Provide the (x, y) coordinate of the cell's center where the given text is located.  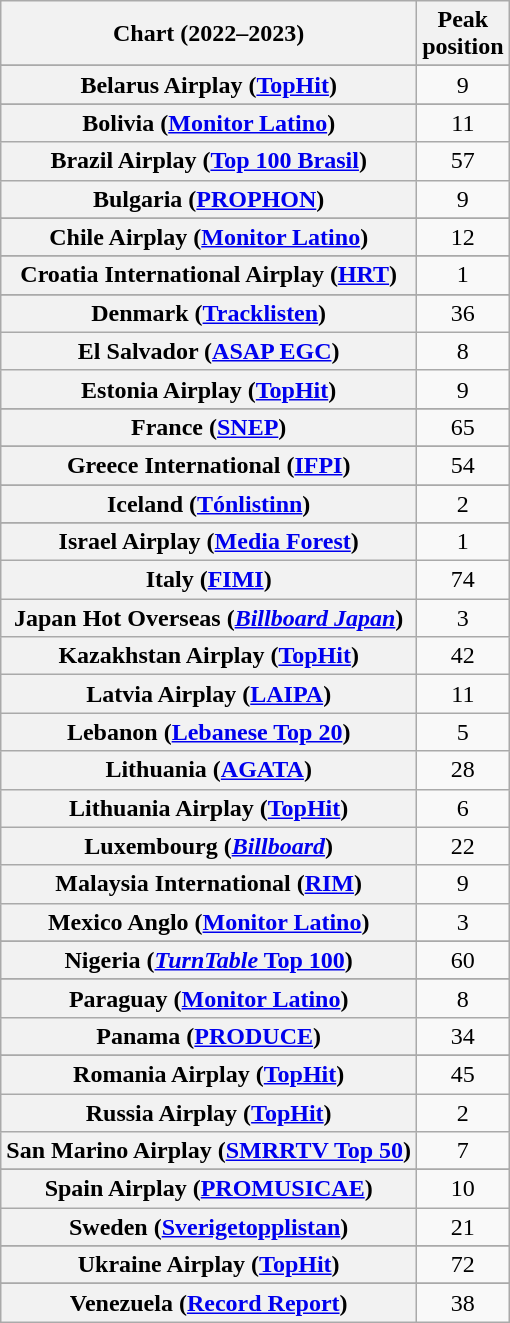
Israel Airplay (Media Forest) (209, 542)
36 (463, 313)
Croatia International Airplay (HRT) (209, 275)
60 (463, 960)
Greece International (IFPI) (209, 465)
El Salvador (ASAP EGC) (209, 351)
Latvia Airplay (LAIPA) (209, 694)
Malaysia International (RIM) (209, 884)
Denmark (Tracklisten) (209, 313)
54 (463, 465)
12 (463, 237)
38 (463, 1303)
34 (463, 1036)
Brazil Airplay (Top 100 Brasil) (209, 161)
San Marino Airplay (SMRRTV Top 50) (209, 1151)
Italy (FIMI) (209, 580)
Chile Airplay (Monitor Latino) (209, 237)
Chart (2022–2023) (209, 34)
10 (463, 1189)
Lithuania (AGATA) (209, 770)
Belarus Airplay (TopHit) (209, 85)
Russia Airplay (TopHit) (209, 1113)
Bolivia (Monitor Latino) (209, 123)
22 (463, 846)
Mexico Anglo (Monitor Latino) (209, 922)
Luxembourg (Billboard) (209, 846)
Kazakhstan Airplay (TopHit) (209, 656)
Panama (PRODUCE) (209, 1036)
28 (463, 770)
57 (463, 161)
Iceland (Tónlistinn) (209, 503)
Ukraine Airplay (TopHit) (209, 1265)
42 (463, 656)
Spain Airplay (PROMUSICAE) (209, 1189)
Lithuania Airplay (TopHit) (209, 808)
France (SNEP) (209, 427)
45 (463, 1074)
Romania Airplay (TopHit) (209, 1074)
74 (463, 580)
6 (463, 808)
72 (463, 1265)
5 (463, 732)
Nigeria (TurnTable Top 100) (209, 960)
7 (463, 1151)
65 (463, 427)
21 (463, 1227)
Venezuela (Record Report) (209, 1303)
Bulgaria (PROPHON) (209, 199)
Estonia Airplay (TopHit) (209, 389)
Paraguay (Monitor Latino) (209, 998)
Peakposition (463, 34)
Sweden (Sverigetopplistan) (209, 1227)
Japan Hot Overseas (Billboard Japan) (209, 618)
Lebanon (Lebanese Top 20) (209, 732)
